Provide the [x, y] coordinate of the cell's center where the given text is located.  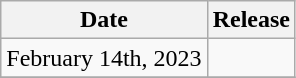
Release [251, 20]
February 14th, 2023 [104, 58]
Date [104, 20]
